Return the [X, Y] coordinate for the center point of the cell that contains the specified text.  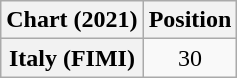
Chart (2021) [72, 20]
Italy (FIMI) [72, 58]
30 [190, 58]
Position [190, 20]
